Return [x, y] of the center of cell containing provided text 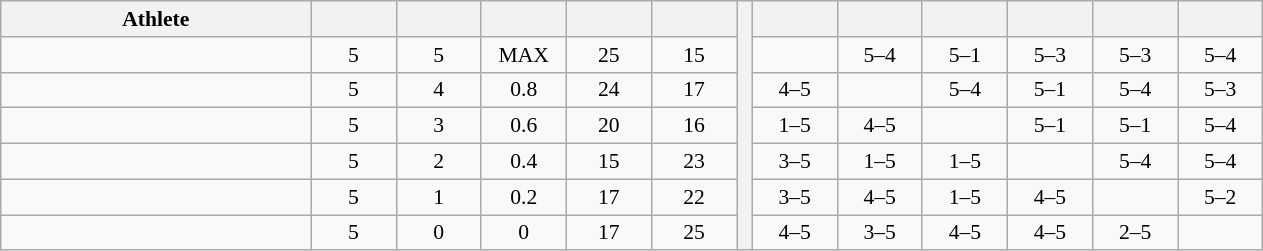
23 [694, 162]
0.4 [524, 162]
0.8 [524, 90]
MAX [524, 55]
24 [608, 90]
1 [438, 197]
22 [694, 197]
2 [438, 162]
5–2 [1220, 197]
16 [694, 126]
20 [608, 126]
Athlete [156, 19]
0.6 [524, 126]
3 [438, 126]
4 [438, 90]
2–5 [1136, 233]
0.2 [524, 197]
